Determine the (x, y) coordinate at the center of the cell enclosing the given text.  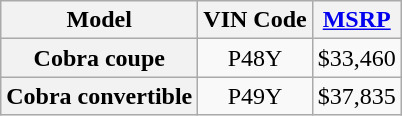
MSRP (356, 20)
$37,835 (356, 96)
P49Y (255, 96)
VIN Code (255, 20)
Cobra coupe (100, 58)
$33,460 (356, 58)
P48Y (255, 58)
Cobra convertible (100, 96)
Model (100, 20)
